Determine the [X, Y] coordinate at the center of the cell enclosing the given text.  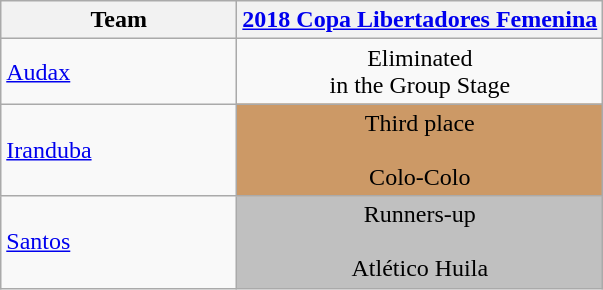
Audax [119, 72]
Santos [119, 242]
Runners-up Atlético Huila [420, 242]
2018 Copa Libertadores Femenina [420, 20]
Iranduba [119, 150]
Third place Colo-Colo [420, 150]
Team [119, 20]
Eliminatedin the Group Stage [420, 72]
